Output the [x, y] coordinate of the center of the cell containing the given text.  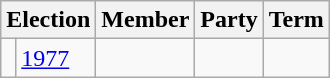
Member [146, 20]
Term [296, 20]
Election [48, 20]
1977 [56, 58]
Party [229, 20]
